Locate the cell with the specified text and output its (x, y) center coordinate. 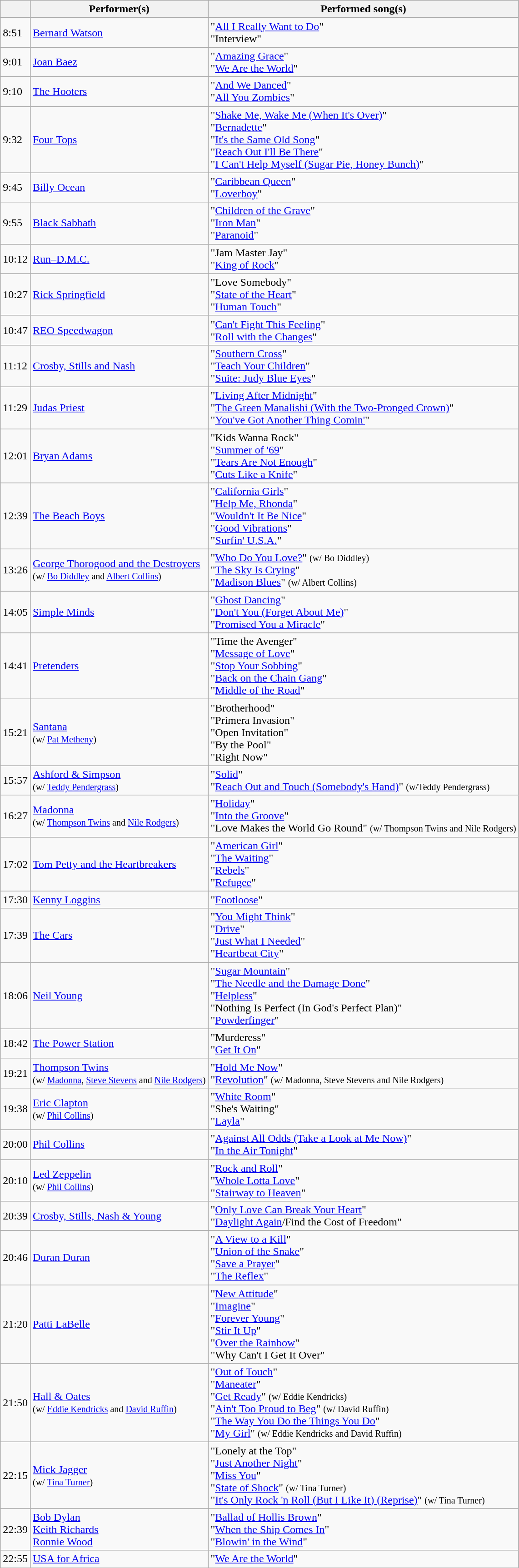
Crosby, Stills and Nash (119, 366)
Led Zeppelin(w/ Phil Collins) (119, 1180)
"Caribbean Queen""Loverboy" (364, 187)
George Thorogood and the Destroyers(w/ Bo Diddley and Albert Collins) (119, 570)
Mick Jagger(w/ Tina Turner) (119, 1475)
Rick Springfield (119, 294)
Thompson Twins(w/ Madonna, Steve Stevens and Nile Rodgers) (119, 1073)
15:57 (15, 781)
Santana(w/ Pat Metheny) (119, 732)
Simple Minds (119, 612)
"Amazing Grace""We Are the World" (364, 62)
16:27 (15, 816)
Billy Ocean (119, 187)
22:15 (15, 1475)
Eric Clapton(w/ Phil Collins) (119, 1109)
"Brotherhood""Primera Invasion""Open Invitation""By the Pool""Right Now" (364, 732)
17:39 (15, 935)
11:12 (15, 366)
22:39 (15, 1529)
Judas Priest (119, 408)
"Jam Master Jay""King of Rock" (364, 259)
USA for Africa (119, 1559)
Performer(s) (119, 9)
15:21 (15, 732)
"Shake Me, Wake Me (When It's Over)""Bernadette""It's the Same Old Song""Reach Out I'll Be There""I Can't Help Myself (Sugar Pie, Honey Bunch)" (364, 139)
"Rock and Roll""Whole Lotta Love""Stairway to Heaven" (364, 1180)
Performed song(s) (364, 9)
9:32 (15, 139)
"And We Danced""All You Zombies" (364, 92)
"Footloose" (364, 900)
"Sugar Mountain""The Needle and the Damage Done""Helpless""Nothing Is Perfect (In God's Perfect Plan)""Powderfinger" (364, 996)
Madonna(w/ Thompson Twins and Nile Rodgers) (119, 816)
10:27 (15, 294)
12:39 (15, 516)
"Kids Wanna Rock""Summer of '69""Tears Are Not Enough""Cuts Like a Knife" (364, 456)
18:42 (15, 1043)
14:05 (15, 612)
Pretenders (119, 666)
"Time the Avenger""Message of Love""Stop Your Sobbing""Back on the Chain Gang""Middle of the Road" (364, 666)
"Living After Midnight""The Green Manalishi (With the Two-Pronged Crown)""You've Got Another Thing Comin'" (364, 408)
14:41 (15, 666)
"Ballad of Hollis Brown""When the Ship Comes In""Blowin' in the Wind" (364, 1529)
"Who Do You Love?" (w/ Bo Diddley)"The Sky Is Crying""Madison Blues" (w/ Albert Collins) (364, 570)
"Can't Fight This Feeling""Roll with the Changes" (364, 330)
"All I Really Want to Do""Interview" (364, 33)
21:20 (15, 1324)
9:45 (15, 187)
9:10 (15, 92)
17:30 (15, 900)
"Hold Me Now""Revolution" (w/ Madonna, Steve Stevens and Nile Rodgers) (364, 1073)
"Ghost Dancing""Don't You (Forget About Me)""Promised You a Miracle" (364, 612)
11:29 (15, 408)
10:12 (15, 259)
13:26 (15, 570)
20:10 (15, 1180)
The Hooters (119, 92)
The Power Station (119, 1043)
Bernard Watson (119, 33)
"Solid""Reach Out and Touch (Somebody's Hand)" (w/Teddy Pendergrass) (364, 781)
19:21 (15, 1073)
The Beach Boys (119, 516)
22:55 (15, 1559)
"Southern Cross""Teach Your Children""Suite: Judy Blue Eyes" (364, 366)
"Children of the Grave""Iron Man""Paranoid" (364, 223)
20:39 (15, 1216)
"Only Love Can Break Your Heart""Daylight Again/Find the Cost of Freedom" (364, 1216)
Tom Petty and the Heartbreakers (119, 864)
Bryan Adams (119, 456)
"Against All Odds (Take a Look at Me Now)""In the Air Tonight" (364, 1144)
9:01 (15, 62)
"Love Somebody""State of the Heart""Human Touch" (364, 294)
Duran Duran (119, 1258)
20:00 (15, 1144)
Crosby, Stills, Nash & Young (119, 1216)
21:50 (15, 1403)
18:06 (15, 996)
"Holiday""Into the Groove""Love Makes the World Go Round" (w/ Thompson Twins and Nile Rodgers) (364, 816)
17:02 (15, 864)
The Cars (119, 935)
"Murderess""Get It On" (364, 1043)
"Lonely at the Top""Just Another Night""Miss You""State of Shock" (w/ Tina Turner)"It's Only Rock 'n Roll (But I Like It) (Reprise)" (w/ Tina Turner) (364, 1475)
Neil Young (119, 996)
"American Girl""The Waiting""Rebels""Refugee" (364, 864)
9:55 (15, 223)
12:01 (15, 456)
Ashford & Simpson(w/ Teddy Pendergrass) (119, 781)
Patti LaBelle (119, 1324)
REO Speedwagon (119, 330)
Hall & Oates(w/ Eddie Kendricks and David Ruffin) (119, 1403)
"White Room""She's Waiting""Layla" (364, 1109)
"You Might Think""Drive""Just What I Needed""Heartbeat City" (364, 935)
Bob DylanKeith RichardsRonnie Wood (119, 1529)
Kenny Loggins (119, 900)
"New Attitude""Imagine""Forever Young""Stir It Up""Over the Rainbow""Why Can't I Get It Over" (364, 1324)
20:46 (15, 1258)
19:38 (15, 1109)
Black Sabbath (119, 223)
Phil Collins (119, 1144)
8:51 (15, 33)
Four Tops (119, 139)
"We Are the World" (364, 1559)
10:47 (15, 330)
Run–D.M.C. (119, 259)
"California Girls""Help Me, Rhonda""Wouldn't It Be Nice""Good Vibrations""Surfin' U.S.A." (364, 516)
"A View to a Kill""Union of the Snake""Save a Prayer""The Reflex" (364, 1258)
Joan Baez (119, 62)
